Provide the (X, Y) coordinate of the cell's center where the given text is located.  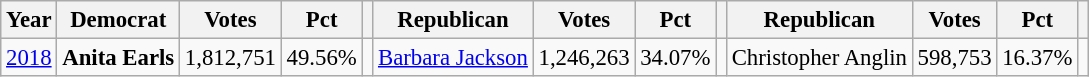
2018 (29, 58)
1,812,751 (231, 58)
34.07% (676, 58)
49.56% (322, 58)
Democrat (118, 20)
Anita Earls (118, 58)
1,246,263 (584, 58)
16.37% (1038, 58)
Year (29, 20)
Barbara Jackson (454, 58)
Christopher Anglin (819, 58)
598,753 (954, 58)
